Output the [X, Y] coordinate of the center of the cell containing the given text.  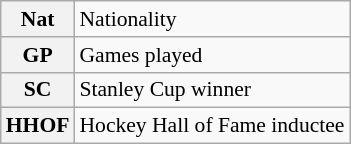
GP [38, 55]
Nationality [212, 19]
HHOF [38, 126]
Stanley Cup winner [212, 90]
Games played [212, 55]
Hockey Hall of Fame inductee [212, 126]
SC [38, 90]
Nat [38, 19]
